Detect which cell encompasses the target text, then output its [X, Y] center coordinate. 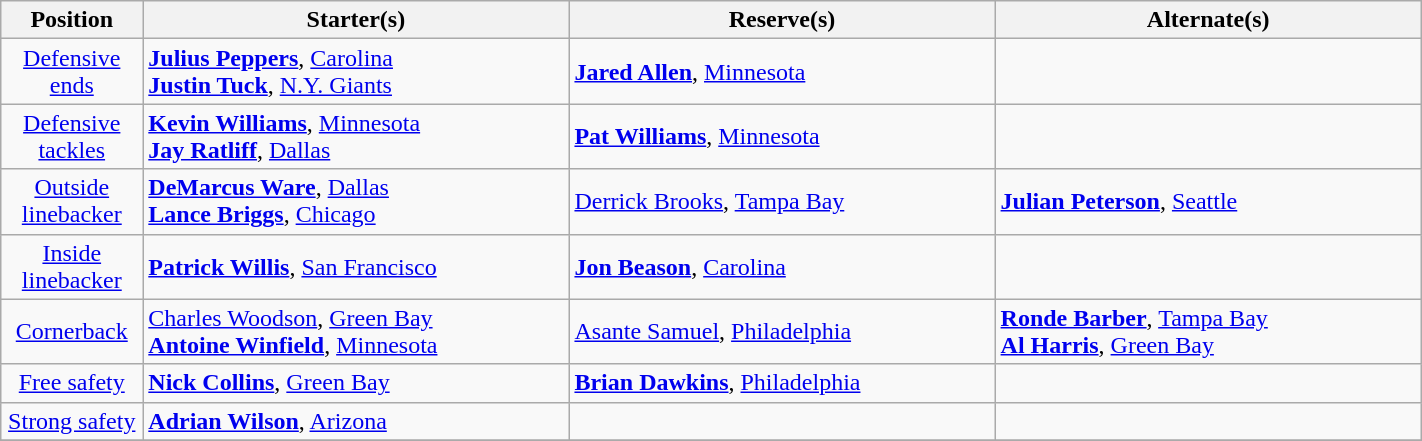
Jared Allen, Minnesota [782, 72]
Charles Woodson, Green Bay Antoine Winfield, Minnesota [356, 332]
Brian Dawkins, Philadelphia [782, 383]
Outside linebacker [72, 202]
Reserve(s) [782, 20]
DeMarcus Ware, Dallas Lance Briggs, Chicago [356, 202]
Strong safety [72, 421]
Pat Williams, Minnesota [782, 136]
Jon Beason, Carolina [782, 266]
Julian Peterson, Seattle [1208, 202]
Kevin Williams, Minnesota Jay Ratliff, Dallas [356, 136]
Starter(s) [356, 20]
Derrick Brooks, Tampa Bay [782, 202]
Cornerback [72, 332]
Alternate(s) [1208, 20]
Inside linebacker [72, 266]
Defensive ends [72, 72]
Position [72, 20]
Defensive tackles [72, 136]
Nick Collins, Green Bay [356, 383]
Adrian Wilson, Arizona [356, 421]
Ronde Barber, Tampa Bay Al Harris, Green Bay [1208, 332]
Free safety [72, 383]
Patrick Willis, San Francisco [356, 266]
Asante Samuel, Philadelphia [782, 332]
Julius Peppers, Carolina Justin Tuck, N.Y. Giants [356, 72]
